From the cell containing the given text, extract its center point as [X, Y] coordinate. 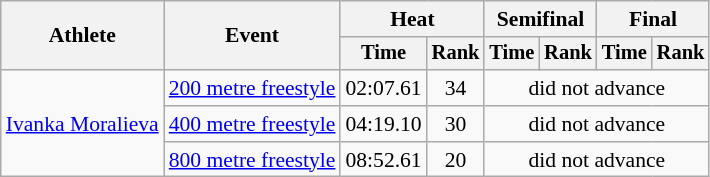
Heat [412, 19]
Athlete [82, 36]
02:07.61 [383, 88]
Event [252, 36]
34 [456, 88]
Final [653, 19]
Ivanka Moralieva [82, 124]
04:19.10 [383, 124]
400 metre freestyle [252, 124]
30 [456, 124]
200 metre freestyle [252, 88]
Semifinal [540, 19]
